Identify which cell holds the provided text, then report its [x, y] central coordinate. 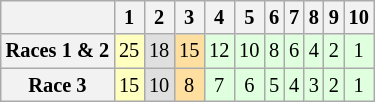
25 [129, 51]
12 [219, 51]
9 [334, 17]
18 [159, 51]
Races 1 & 2 [58, 51]
Race 3 [58, 85]
